Extract the [x, y] coordinate from the center of the cell holding the provided text.  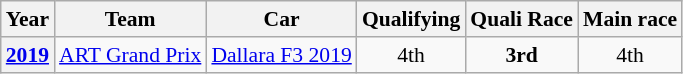
Year [28, 19]
Main race [630, 19]
Qualifying [411, 19]
Dallara F3 2019 [281, 55]
ART Grand Prix [130, 55]
Quali Race [522, 19]
Team [130, 19]
3rd [522, 55]
2019 [28, 55]
Car [281, 19]
